Find where the given text appears and provide that cell's center as [x, y] coordinate. 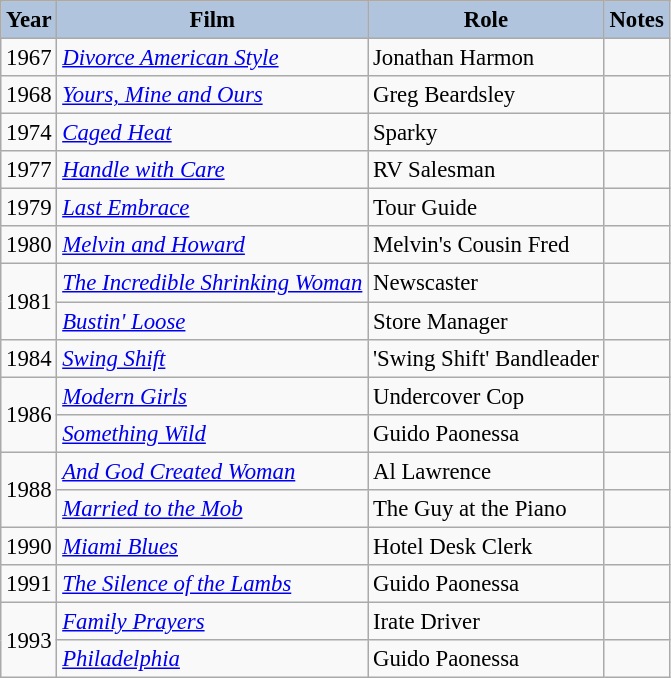
Melvin's Cousin Fred [486, 245]
Caged Heat [212, 133]
Irate Driver [486, 621]
1991 [29, 584]
1979 [29, 208]
Swing Shift [212, 358]
Sparky [486, 133]
Handle with Care [212, 170]
1980 [29, 245]
Yours, Mine and Ours [212, 95]
1968 [29, 95]
Divorce American Style [212, 58]
Undercover Cop [486, 396]
1986 [29, 414]
Tour Guide [486, 208]
Notes [636, 20]
1967 [29, 58]
Bustin' Loose [212, 321]
1984 [29, 358]
Role [486, 20]
Jonathan Harmon [486, 58]
The Silence of the Lambs [212, 584]
1990 [29, 546]
RV Salesman [486, 170]
1977 [29, 170]
The Incredible Shrinking Woman [212, 283]
Something Wild [212, 433]
The Guy at the Piano [486, 509]
1993 [29, 640]
1981 [29, 302]
Modern Girls [212, 396]
Film [212, 20]
Greg Beardsley [486, 95]
Family Prayers [212, 621]
Hotel Desk Clerk [486, 546]
Last Embrace [212, 208]
Store Manager [486, 321]
And God Created Woman [212, 471]
'Swing Shift' Bandleader [486, 358]
Married to the Mob [212, 509]
Year [29, 20]
Philadelphia [212, 659]
1988 [29, 490]
1974 [29, 133]
Miami Blues [212, 546]
Al Lawrence [486, 471]
Melvin and Howard [212, 245]
Newscaster [486, 283]
